Determine the (x, y) coordinate at the center of the cell enclosing the given text.  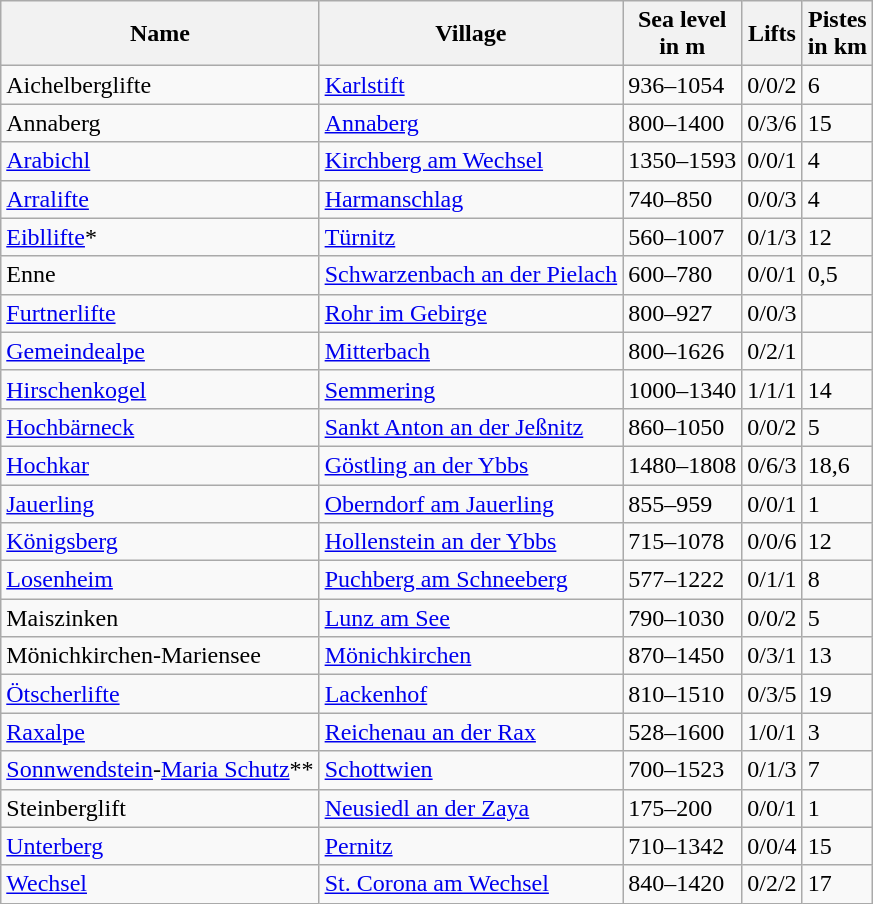
Sonnwendstein-Maria Schutz** (160, 770)
Hollenstein an der Ybbs (471, 542)
Hochkar (160, 465)
0/0/4 (772, 846)
Pernitz (471, 846)
Semmering (471, 389)
Jauerling (160, 503)
Unterberg (160, 846)
Eibllifte* (160, 237)
Wechsel (160, 884)
860–1050 (682, 427)
0/1/1 (772, 580)
Mönichkirchen-Mariensee (160, 656)
Oberndorf am Jauerling (471, 503)
936–1054 (682, 85)
18,6 (837, 465)
0/0/6 (772, 542)
1/0/1 (772, 732)
Furtnerlifte (160, 313)
Hochbärneck (160, 427)
Puchberg am Schneeberg (471, 580)
7 (837, 770)
Arralifte (160, 199)
1350–1593 (682, 161)
560–1007 (682, 237)
Kirchberg am Wechsel (471, 161)
870–1450 (682, 656)
840–1420 (682, 884)
Aichelberglifte (160, 85)
800–1626 (682, 351)
Enne (160, 275)
600–780 (682, 275)
0/6/3 (772, 465)
1480–1808 (682, 465)
Lifts (772, 34)
Lunz am See (471, 618)
Schottwien (471, 770)
528–1600 (682, 732)
Königsberg (160, 542)
Ötscherlifte (160, 694)
Raxalpe (160, 732)
577–1222 (682, 580)
Rohr im Gebirge (471, 313)
Karlstift (471, 85)
Maiszinken (160, 618)
6 (837, 85)
0/3/5 (772, 694)
Sankt Anton an der Jeßnitz (471, 427)
Hirschenkogel (160, 389)
0/2/2 (772, 884)
Türnitz (471, 237)
13 (837, 656)
1/1/1 (772, 389)
Losenheim (160, 580)
Reichenau an der Rax (471, 732)
0/3/6 (772, 123)
Mönichkirchen (471, 656)
800–1400 (682, 123)
0,5 (837, 275)
700–1523 (682, 770)
Village (471, 34)
Lackenhof (471, 694)
19 (837, 694)
1000–1340 (682, 389)
740–850 (682, 199)
855–959 (682, 503)
3 (837, 732)
Göstling an der Ybbs (471, 465)
710–1342 (682, 846)
14 (837, 389)
Pistesin km (837, 34)
790–1030 (682, 618)
Arabichl (160, 161)
0/2/1 (772, 351)
800–927 (682, 313)
Gemeindealpe (160, 351)
810–1510 (682, 694)
175–200 (682, 808)
Steinberglift (160, 808)
17 (837, 884)
Schwarzenbach an der Pielach (471, 275)
Sea levelin m (682, 34)
Name (160, 34)
Mitterbach (471, 351)
715–1078 (682, 542)
St. Corona am Wechsel (471, 884)
0/3/1 (772, 656)
Neusiedl an der Zaya (471, 808)
8 (837, 580)
Harmanschlag (471, 199)
